Return [x, y] of the center of cell containing provided text 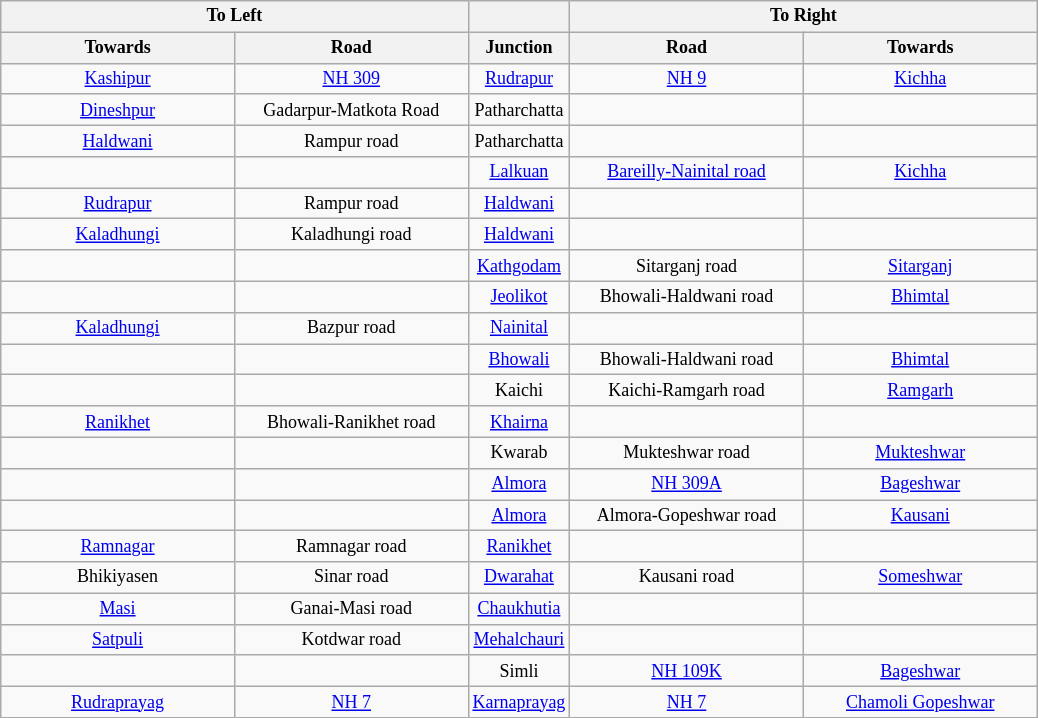
Mehalchauri [519, 640]
NH 309 [351, 78]
Kashipur [118, 78]
Kaichi [519, 390]
Ramgarh [920, 390]
Kausani [920, 516]
Kwarab [519, 452]
Kaladhungi road [351, 234]
NH 309A [687, 484]
Kaichi-Ramgarh road [687, 390]
Kathgodam [519, 266]
Mukteshwar road [687, 452]
Sitarganj road [687, 266]
Kausani road [687, 578]
Satpuli [118, 640]
NH 109K [687, 670]
To Right [804, 16]
Rudraprayag [118, 702]
Lalkuan [519, 172]
Dwarahat [519, 578]
Masi [118, 608]
NH 9 [687, 78]
Chamoli Gopeshwar [920, 702]
Sitarganj [920, 266]
Mukteshwar [920, 452]
Junction [519, 48]
Bhowali-Ranikhet road [351, 422]
Almora-Gopeshwar road [687, 516]
Bareilly-Nainital road [687, 172]
To Left [234, 16]
Khairna [519, 422]
Bhikiyasen [118, 578]
Ramnagar [118, 546]
Sinar road [351, 578]
Simli [519, 670]
Jeolikot [519, 296]
Ganai-Masi road [351, 608]
Dineshpur [118, 110]
Bazpur road [351, 328]
Bhowali [519, 360]
Karnaprayag [519, 702]
Ramnagar road [351, 546]
Someshwar [920, 578]
Kotdwar road [351, 640]
Gadarpur-Matkota Road [351, 110]
Nainital [519, 328]
Chaukhutia [519, 608]
